Capture the cell that displays the provided text and extract its [x, y] central coordinate. 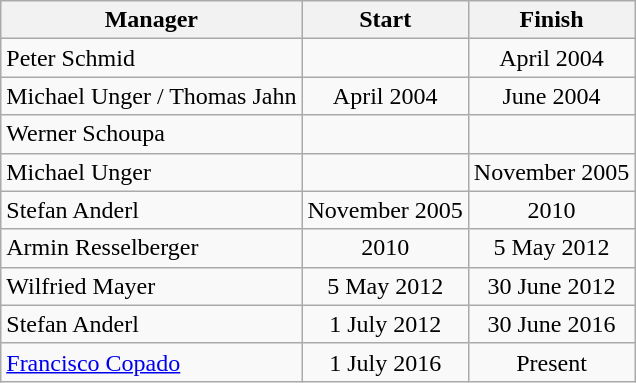
Michael Unger / Thomas Jahn [152, 96]
Manager [152, 20]
Armin Resselberger [152, 248]
Present [551, 362]
30 June 2016 [551, 324]
Peter Schmid [152, 58]
June 2004 [551, 96]
Francisco Copado [152, 362]
Wilfried Mayer [152, 286]
Finish [551, 20]
1 July 2016 [385, 362]
1 July 2012 [385, 324]
Start [385, 20]
30 June 2012 [551, 286]
Werner Schoupa [152, 134]
Michael Unger [152, 172]
